Output the [X, Y] coordinate of the center of the cell containing the given text.  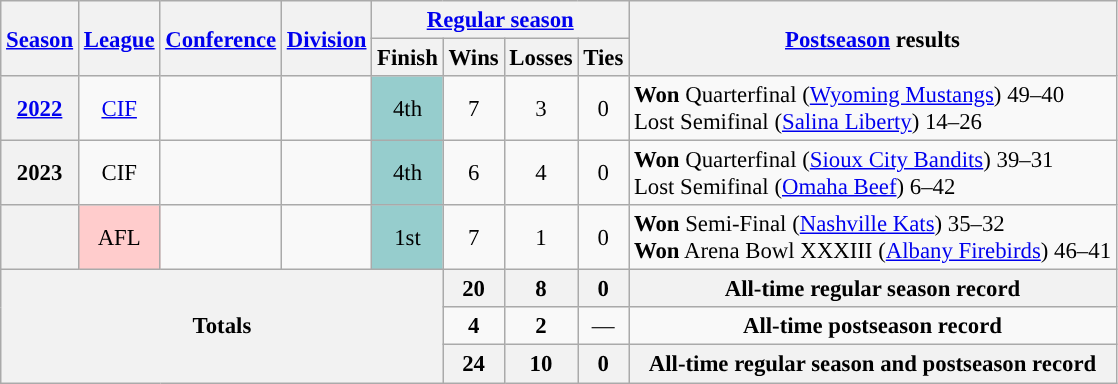
1 [541, 238]
Totals [222, 326]
6 [474, 174]
Division [326, 38]
All-time postseason record [873, 327]
Postseason results [873, 38]
24 [474, 364]
2022 [40, 108]
8 [541, 289]
All-time regular season and postseason record [873, 364]
All-time regular season record [873, 289]
AFL [118, 238]
20 [474, 289]
Ties [604, 58]
Conference [221, 38]
10 [541, 364]
Season [40, 38]
3 [541, 108]
2023 [40, 174]
Regular season [500, 20]
Won Quarterfinal (Sioux City Bandits) 39–31Lost Semifinal (Omaha Beef) 6–42 [873, 174]
1st [408, 238]
Wins [474, 58]
Won Semi-Final (Nashville Kats) 35–32Won Arena Bowl XXXIII (Albany Firebirds) 46–41 [873, 238]
Won Quarterfinal (Wyoming Mustangs) 49–40Lost Semifinal (Salina Liberty) 14–26 [873, 108]
— [604, 327]
2 [541, 327]
Finish [408, 58]
League [118, 38]
Losses [541, 58]
